Return the (X, Y) coordinate for the center point of the cell that contains the specified text.  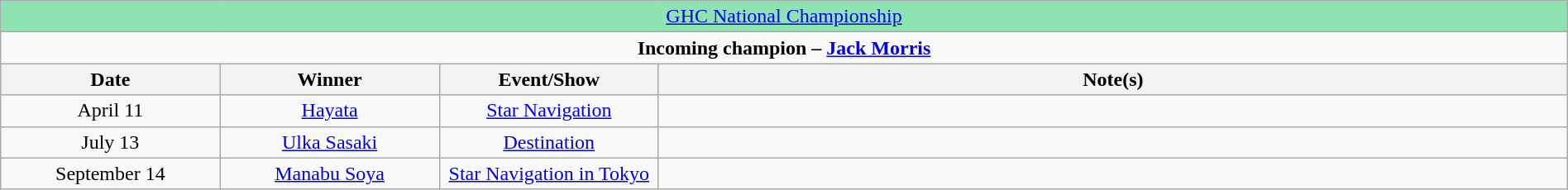
GHC National Championship (784, 17)
Destination (549, 142)
April 11 (111, 111)
Incoming champion – Jack Morris (784, 48)
Hayata (329, 111)
Winner (329, 79)
Star Navigation in Tokyo (549, 173)
Note(s) (1113, 79)
Date (111, 79)
Event/Show (549, 79)
Ulka Sasaki (329, 142)
Manabu Soya (329, 173)
Star Navigation (549, 111)
September 14 (111, 173)
July 13 (111, 142)
